Provide the (X, Y) coordinate of the cell's center where the given text is located.  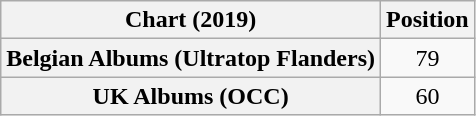
Position (428, 20)
UK Albums (OCC) (191, 96)
60 (428, 96)
Chart (2019) (191, 20)
Belgian Albums (Ultratop Flanders) (191, 58)
79 (428, 58)
